Scan for the cell matching the given text and deliver its (X, Y) coordinate at center. 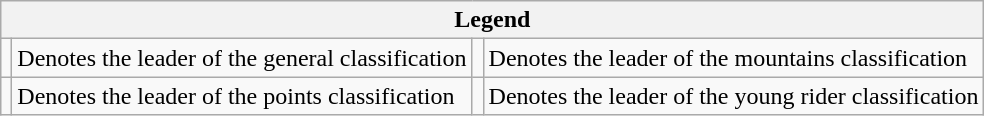
Denotes the leader of the young rider classification (734, 96)
Denotes the leader of the points classification (242, 96)
Legend (492, 20)
Denotes the leader of the mountains classification (734, 58)
Denotes the leader of the general classification (242, 58)
